Output the [X, Y] coordinate of the center of the cell containing the given text.  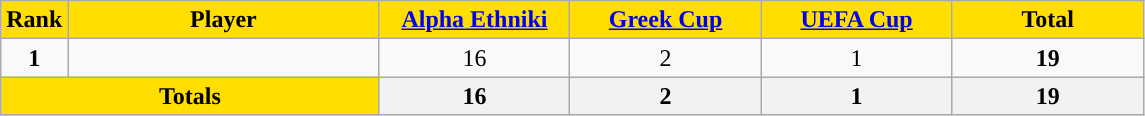
Alpha Ethniki [474, 20]
Greek Cup [666, 20]
Totals [190, 96]
Rank [34, 20]
UEFA Cup [856, 20]
Total [1048, 20]
Player [224, 20]
